Pinpoint the cell where the given text exists, returning its (X, Y) midpoint coordinate. 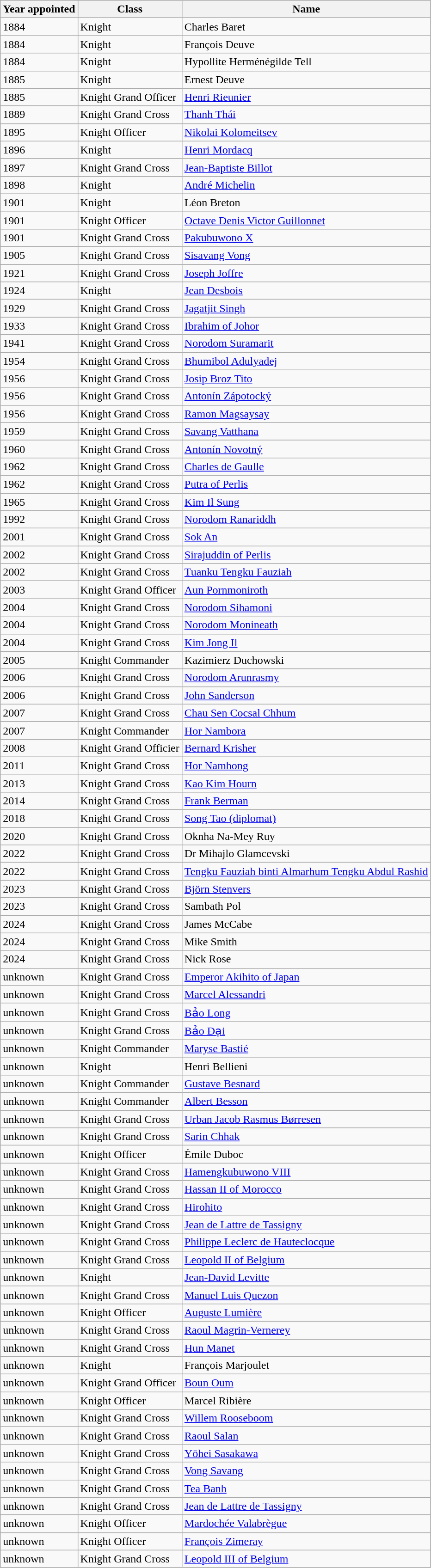
Thanh Thái (306, 115)
Dr Mihajlo Glamcevski (306, 854)
Charles Baret (306, 27)
Ramon Magsaysay (306, 414)
Sarin Chhak (306, 1137)
1992 (39, 520)
2013 (39, 784)
1941 (39, 343)
Chau Sen Cocsal Chhum (306, 713)
Émile Duboc (306, 1154)
Jagatjit Singh (306, 308)
1896 (39, 150)
Jean-Baptiste Billot (306, 167)
Manuel Luis Quezon (306, 1295)
Björn Stenvers (306, 889)
1921 (39, 273)
2011 (39, 766)
Norodom Arunrasmy (306, 678)
1897 (39, 167)
2020 (39, 836)
Knight Grand Officier (129, 748)
Bảo Đại (306, 1031)
Emperor Akihito of Japan (306, 977)
Bhumibol Adulyadej (306, 361)
Boun Oum (306, 1383)
2008 (39, 748)
Mardochée Valabrègue (306, 1524)
Kao Kim Hourn (306, 784)
Sambath Pol (306, 906)
2018 (39, 819)
Henri Mordacq (306, 150)
Norodom Suramarit (306, 343)
Ernest Deuve (306, 80)
2003 (39, 590)
Antonín Zápotocký (306, 396)
1889 (39, 115)
Sok An (306, 537)
Song Tao (diplomat) (306, 819)
Albert Besson (306, 1102)
Charles de Gaulle (306, 466)
Sirajuddin of Perlis (306, 555)
1965 (39, 502)
Bảo Long (306, 1012)
1924 (39, 291)
François Deuve (306, 44)
Marcel Alessandri (306, 994)
François Marjoulet (306, 1366)
Tuanku Tengku Fauziah (306, 572)
Vong Savang (306, 1471)
Maryse Bastié (306, 1048)
Nick Rose (306, 959)
Hamengkubuwono VIII (306, 1172)
Sisavang Vong (306, 256)
1898 (39, 185)
2005 (39, 660)
Léon Breton (306, 202)
Mike Smith (306, 942)
John Sanderson (306, 695)
Marcel Ribière (306, 1401)
Year appointed (39, 9)
Hassan II of Morocco (306, 1189)
Frank Berman (306, 801)
2001 (39, 537)
Oknha Na-Mey Ruy (306, 836)
1929 (39, 308)
James McCabe (306, 924)
Class (129, 9)
Putra of Perlis (306, 484)
Hypollite Herménégilde Tell (306, 62)
Pakubuwono X (306, 238)
Willem Rooseboom (306, 1418)
1960 (39, 449)
Henri Rieunier (306, 97)
Norodom Sihamoni (306, 607)
Kim Jong Il (306, 643)
Henri Bellieni (306, 1066)
Octave Denis Victor Guillonnet (306, 220)
Norodom Ranariddh (306, 520)
Josip Broz Tito (306, 379)
Aun Pornmoniroth (306, 590)
1933 (39, 326)
1959 (39, 431)
Kim Il Sung (306, 502)
Tea Banh (306, 1488)
Norodom Monineath (306, 625)
1895 (39, 132)
Leopold III of Belgium (306, 1559)
Jean Desbois (306, 291)
Raoul Salan (306, 1436)
Nikolai Kolomeitsev (306, 132)
Hor Namhong (306, 766)
Hor Nambora (306, 730)
Philippe Leclerc de Hauteclocque (306, 1242)
Antonín Novotný (306, 449)
Ibrahim of Johor (306, 326)
Hirohito (306, 1207)
Raoul Magrin-Vernerey (306, 1330)
Savang Vatthana (306, 431)
François Zimeray (306, 1541)
1954 (39, 361)
Auguste Lumière (306, 1312)
Leopold II of Belgium (306, 1260)
Urban Jacob Rasmus Børresen (306, 1119)
Kazimierz Duchowski (306, 660)
Hun Manet (306, 1347)
Name (306, 9)
Joseph Joffre (306, 273)
2014 (39, 801)
Bernard Krisher (306, 748)
Tengku Fauziah binti Almarhum Tengku Abdul Rashid (306, 871)
Yōhei Sasakawa (306, 1453)
1905 (39, 256)
Jean-David Levitte (306, 1277)
André Michelin (306, 185)
Gustave Besnard (306, 1084)
